Return [x, y] of the center of cell containing provided text 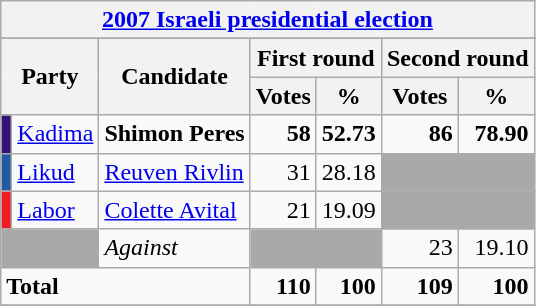
21 [283, 210]
58 [283, 134]
86 [420, 134]
Against [174, 248]
Total [126, 286]
Reuven Rivlin [174, 172]
78.90 [496, 134]
110 [283, 286]
Shimon Peres [174, 134]
Likud [56, 172]
19.09 [348, 210]
Colette Avital [174, 210]
First round [316, 58]
52.73 [348, 134]
Second round [458, 58]
Kadima [56, 134]
Party [50, 77]
28.18 [348, 172]
Labor [56, 210]
Candidate [174, 77]
2007 Israeli presidential election [268, 20]
19.10 [496, 248]
23 [420, 248]
31 [283, 172]
109 [420, 286]
